From the cell containing the given text, extract its center point as (X, Y) coordinate. 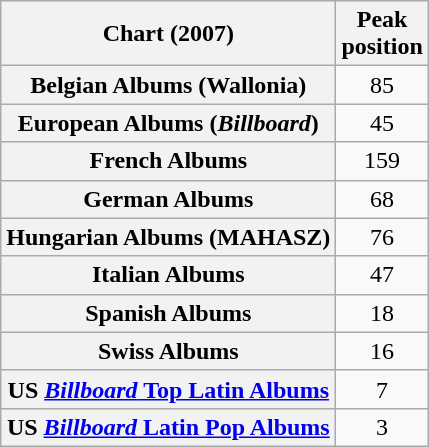
European Albums (Billboard) (168, 123)
Hungarian Albums (MAHASZ) (168, 237)
Swiss Albums (168, 351)
Chart (2007) (168, 34)
76 (382, 237)
German Albums (168, 199)
7 (382, 389)
159 (382, 161)
18 (382, 313)
US Billboard Latin Pop Albums (168, 427)
Italian Albums (168, 275)
Peakposition (382, 34)
45 (382, 123)
US Billboard Top Latin Albums (168, 389)
16 (382, 351)
Belgian Albums (Wallonia) (168, 85)
85 (382, 85)
47 (382, 275)
68 (382, 199)
Spanish Albums (168, 313)
French Albums (168, 161)
3 (382, 427)
